Capture the cell that displays the provided text and extract its [X, Y] central coordinate. 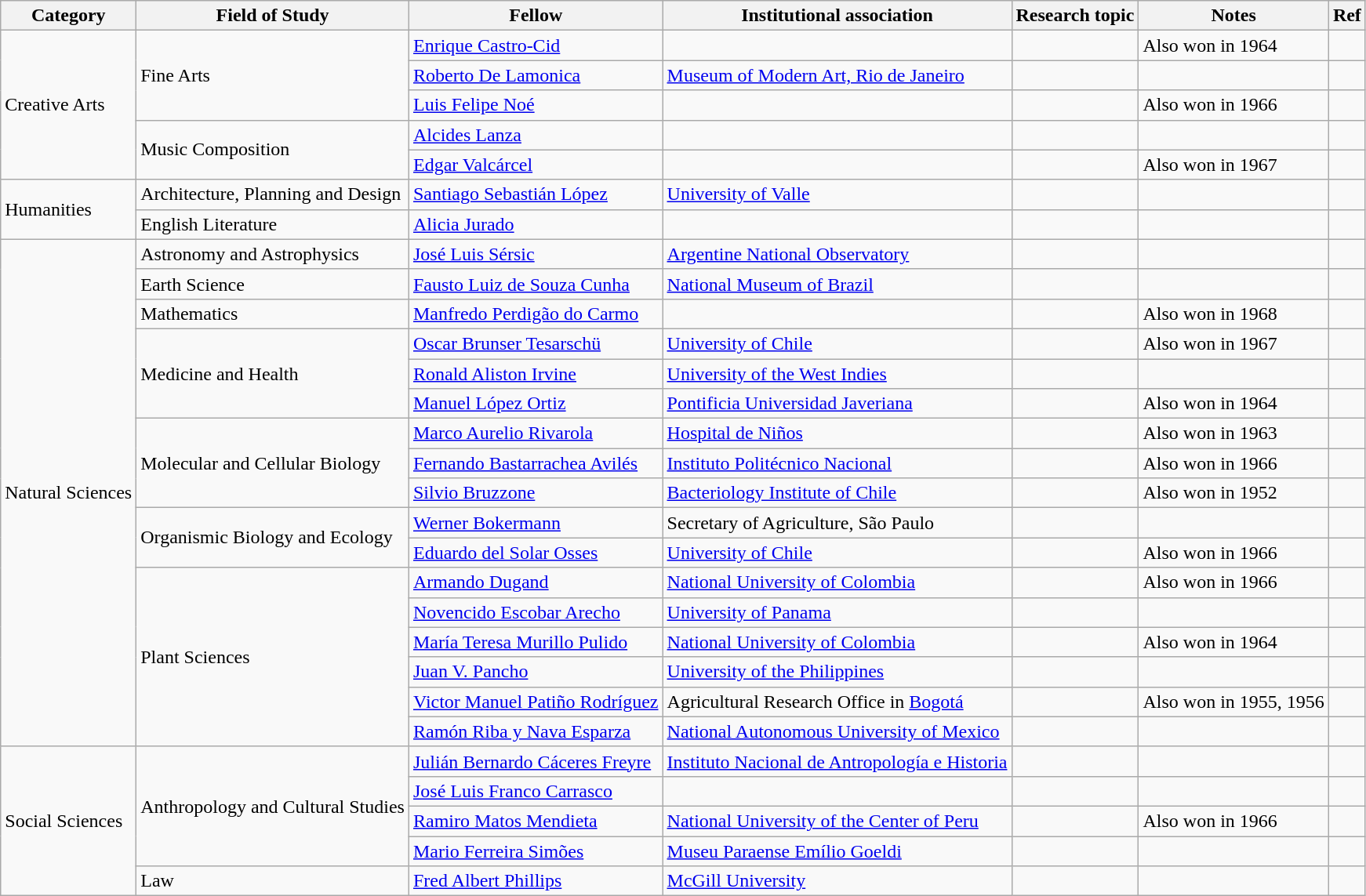
University of Panama [837, 612]
Category [69, 16]
Anthropology and Cultural Studies [273, 806]
Also won in 1968 [1233, 314]
Alicia Jurado [536, 224]
Creative Arts [69, 105]
Novencido Escobar Arecho [536, 612]
Marco Aurelio Rivarola [536, 433]
Edgar Valcárcel [536, 165]
Also won in 1955, 1956 [1233, 702]
Music Composition [273, 150]
Fred Albert Phillips [536, 881]
University of the West Indies [837, 374]
Roberto De Lamonica [536, 75]
Fernando Bastarrachea Avilés [536, 463]
Ramón Riba y Nava Esparza [536, 731]
Astronomy and Astrophysics [273, 254]
Architecture, Planning and Design [273, 194]
Also won in 1963 [1233, 433]
Argentine National Observatory [837, 254]
Santiago Sebastián López [536, 194]
University of Valle [837, 194]
Molecular and Cellular Biology [273, 463]
José Luis Franco Carrasco [536, 791]
Julián Bernardo Cáceres Freyre [536, 761]
Ramiro Matos Mendieta [536, 821]
National Autonomous University of Mexico [837, 731]
Manfredo Perdigão do Carmo [536, 314]
Also won in 1952 [1233, 493]
Alcides Lanza [536, 135]
Humanities [69, 209]
Plant Sciences [273, 657]
Medicine and Health [273, 373]
Juan V. Pancho [536, 672]
Luis Felipe Noé [536, 105]
Eduardo del Solar Osses [536, 553]
Social Sciences [69, 821]
Museum of Modern Art, Rio de Janeiro [837, 75]
Museu Paraense Emílio Goeldi [837, 851]
Ronald Aliston Irvine [536, 374]
Mario Ferreira Simões [536, 851]
Fausto Luiz de Souza Cunha [536, 284]
Notes [1233, 16]
McGill University [837, 881]
Research topic [1075, 16]
Enrique Castro-Cid [536, 45]
University of the Philippines [837, 672]
Mathematics [273, 314]
Natural Sciences [69, 492]
Armando Dugand [536, 582]
Instituto Politécnico Nacional [837, 463]
Organismic Biology and Ecology [273, 538]
Agricultural Research Office in Bogotá [837, 702]
Oscar Brunser Tesarschü [536, 343]
Ref [1347, 16]
English Literature [273, 224]
Field of Study [273, 16]
Law [273, 881]
Bacteriology Institute of Chile [837, 493]
Instituto Nacional de Antropología e Historia [837, 761]
José Luis Sérsic [536, 254]
Fellow [536, 16]
National Museum of Brazil [837, 284]
Earth Science [273, 284]
Victor Manuel Patiño Rodríguez [536, 702]
Pontificia Universidad Javeriana [837, 404]
Manuel López Ortiz [536, 404]
Werner Bokermann [536, 523]
National University of the Center of Peru [837, 821]
Institutional association [837, 16]
María Teresa Murillo Pulido [536, 642]
Silvio Bruzzone [536, 493]
Fine Arts [273, 75]
Secretary of Agriculture, São Paulo [837, 523]
Hospital de Niños [837, 433]
